Provide the [x, y] coordinate of the cell's center where the given text is located.  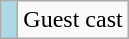
Guest cast [73, 20]
